Determine the (X, Y) coordinate at the center of the cell enclosing the given text.  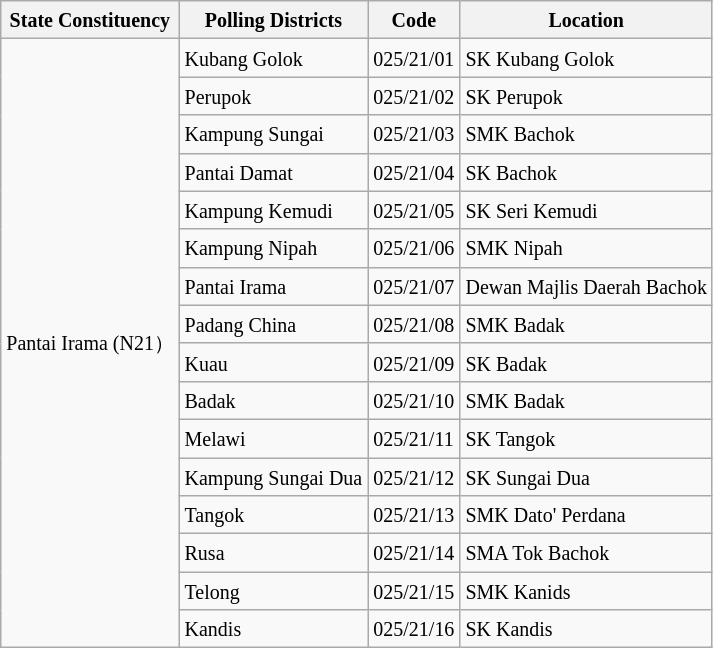
025/21/10 (414, 400)
025/21/12 (414, 477)
025/21/13 (414, 515)
Polling Districts (274, 20)
SMK Nipah (586, 248)
025/21/01 (414, 58)
025/21/14 (414, 553)
SMK Dato' Perdana (586, 515)
025/21/06 (414, 248)
Kampung Nipah (274, 248)
SK Perupok (586, 96)
025/21/03 (414, 134)
SMK Bachok (586, 134)
State Constituency (90, 20)
025/21/11 (414, 438)
Dewan Majlis Daerah Bachok (586, 286)
Kampung Kemudi (274, 210)
Badak (274, 400)
SK Sungai Dua (586, 477)
Kuau (274, 362)
Kubang Golok (274, 58)
Location (586, 20)
025/21/02 (414, 96)
025/21/16 (414, 629)
Kandis (274, 629)
Melawi (274, 438)
025/21/08 (414, 324)
Kampung Sungai Dua (274, 477)
Code (414, 20)
Padang China (274, 324)
SK Kubang Golok (586, 58)
Pantai Irama (274, 286)
SMK Kanids (586, 591)
SK Seri Kemudi (586, 210)
Telong (274, 591)
Kampung Sungai (274, 134)
Pantai Irama (N21） (90, 344)
SK Tangok (586, 438)
SK Badak (586, 362)
Rusa (274, 553)
Pantai Damat (274, 172)
SK Bachok (586, 172)
Perupok (274, 96)
025/21/15 (414, 591)
SMA Tok Bachok (586, 553)
025/21/04 (414, 172)
025/21/09 (414, 362)
025/21/07 (414, 286)
Tangok (274, 515)
SK Kandis (586, 629)
025/21/05 (414, 210)
